Find where the given text appears and provide that cell's center as (x, y) coordinate. 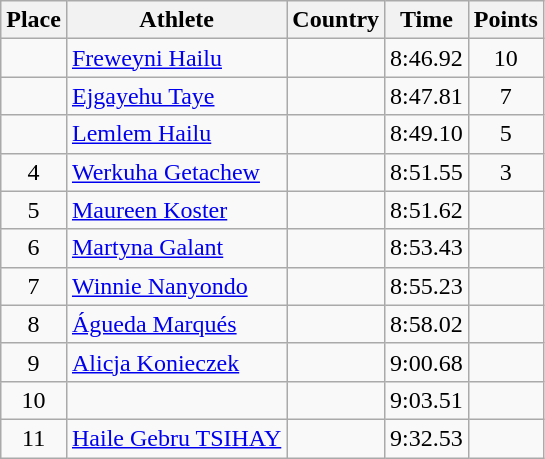
Freweyni Hailu (176, 58)
Alicja Konieczek (176, 362)
8:51.55 (427, 172)
8 (34, 324)
Águeda Marqués (176, 324)
Lemlem Hailu (176, 134)
Winnie Nanyondo (176, 286)
3 (506, 172)
Haile Gebru TSIHAY (176, 438)
Athlete (176, 20)
Place (34, 20)
Time (427, 20)
8:46.92 (427, 58)
9:00.68 (427, 362)
8:53.43 (427, 248)
9 (34, 362)
6 (34, 248)
9:03.51 (427, 400)
11 (34, 438)
Martyna Galant (176, 248)
Werkuha Getachew (176, 172)
9:32.53 (427, 438)
8:55.23 (427, 286)
Country (336, 20)
Ejgayehu Taye (176, 96)
8:49.10 (427, 134)
8:58.02 (427, 324)
4 (34, 172)
Maureen Koster (176, 210)
8:47.81 (427, 96)
8:51.62 (427, 210)
Points (506, 20)
